Extract the (x, y) coordinate from the center of the cell holding the provided text.  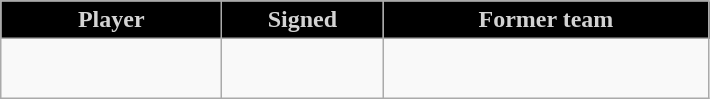
Player (112, 20)
Signed (302, 20)
Former team (546, 20)
